Detect which cell encompasses the target text, then output its [x, y] center coordinate. 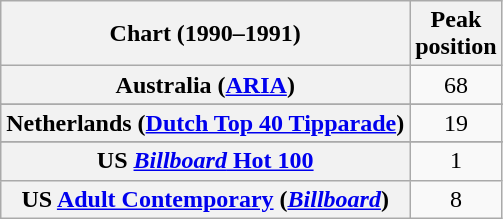
19 [456, 123]
68 [456, 85]
Chart (1990–1991) [206, 34]
US Adult Contemporary (Billboard) [206, 199]
Australia (ARIA) [206, 85]
1 [456, 161]
US Billboard Hot 100 [206, 161]
8 [456, 199]
Netherlands (Dutch Top 40 Tipparade) [206, 123]
Peakposition [456, 34]
